Pinpoint the cell where the given text exists, returning its (X, Y) midpoint coordinate. 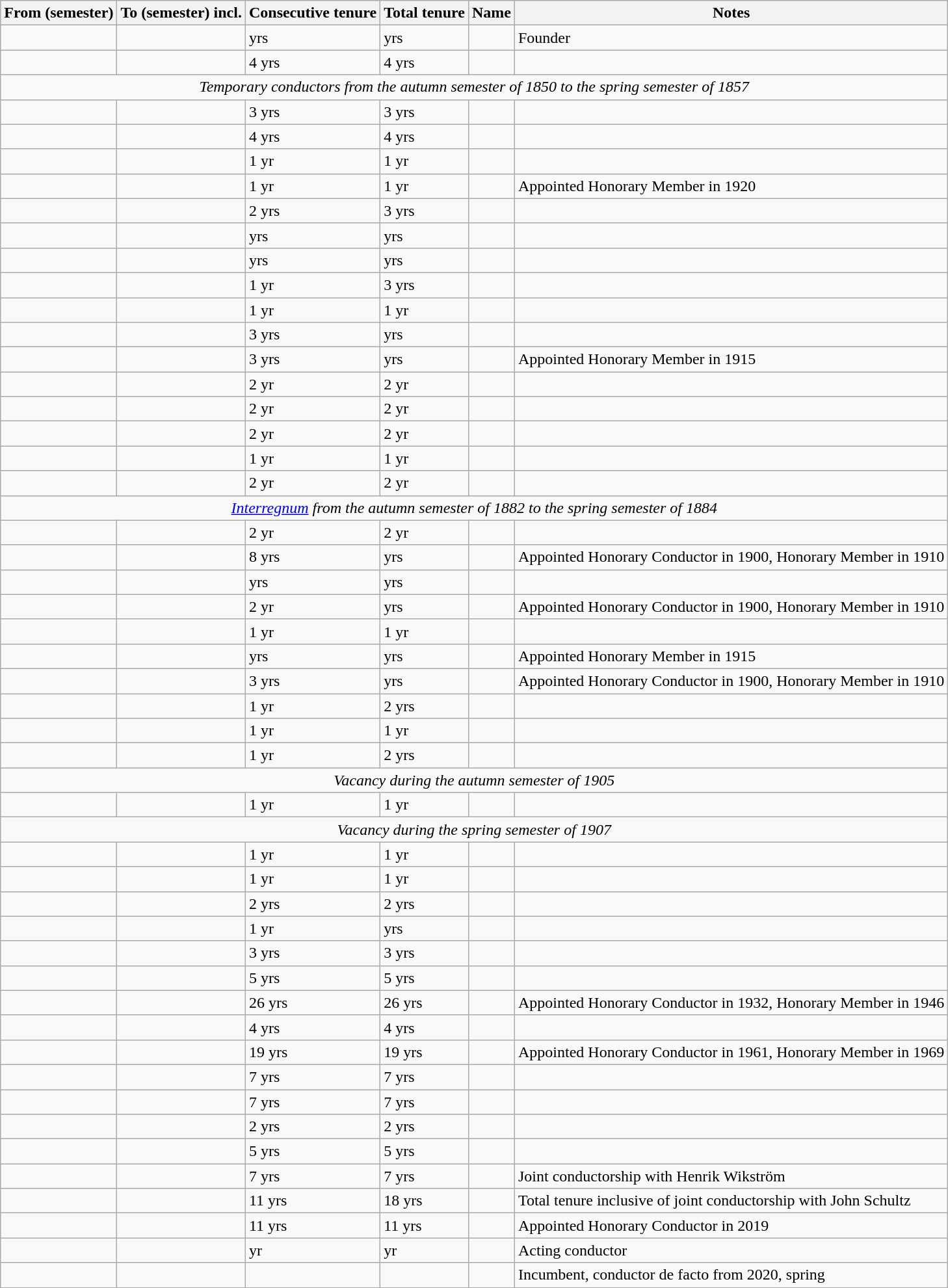
Appointed Honorary Member in 1920 (731, 186)
From (semester) (59, 13)
Notes (731, 13)
Total tenure (425, 13)
Incumbent, conductor de facto from 2020, spring (731, 1275)
To (semester) incl. (181, 13)
Total tenure inclusive of joint conductorship with John Schultz (731, 1201)
Interregnum from the autumn semester of 1882 to the spring semester of 1884 (475, 508)
Appointed Honorary Conductor in 2019 (731, 1226)
Vacancy during the spring semester of 1907 (475, 830)
Temporary conductors from the autumn semester of 1850 to the spring semester of 1857 (475, 87)
Name (492, 13)
8 yrs (312, 557)
Vacancy during the autumn semester of 1905 (475, 780)
Acting conductor (731, 1250)
Founder (731, 38)
Appointed Honorary Conductor in 1932, Honorary Member in 1946 (731, 1003)
Joint conductorship with Henrik Wikström (731, 1176)
18 yrs (425, 1201)
Consecutive tenure (312, 13)
Appointed Honorary Conductor in 1961, Honorary Member in 1969 (731, 1052)
